For the text-containing cell, return its midpoint in [x, y] coordinate format. 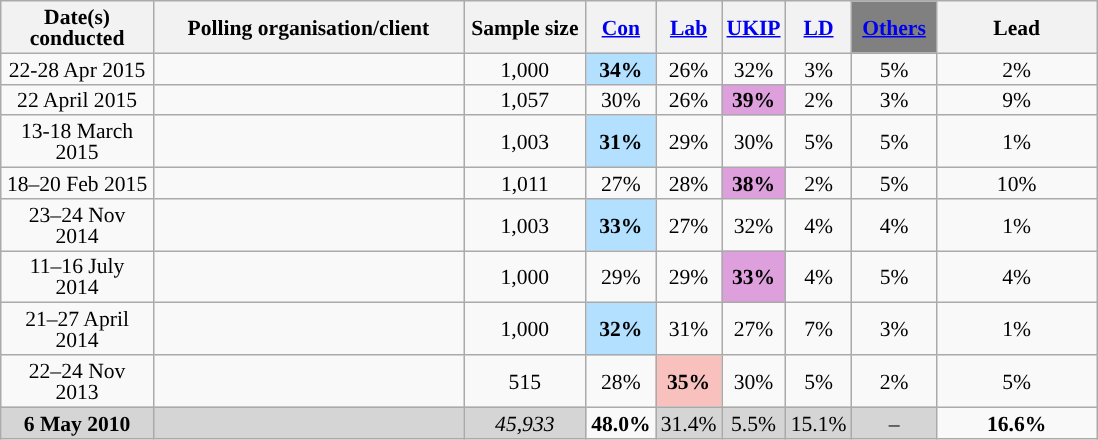
7% [819, 329]
13-18 March 2015 [78, 142]
11–16 July 2014 [78, 277]
31.4% [689, 422]
1,057 [526, 100]
5.5% [754, 422]
22 April 2015 [78, 100]
Polling organisation/client [308, 27]
9% [1017, 100]
Lab [689, 27]
18–20 Feb 2015 [78, 184]
45,933 [526, 422]
23–24 Nov 2014 [78, 225]
Others [894, 27]
34% [620, 68]
Date(s)conducted [78, 27]
10% [1017, 184]
– [894, 422]
Sample size [526, 27]
LD [819, 27]
1,011 [526, 184]
Lead [1017, 27]
22–24 Nov 2013 [78, 381]
UKIP [754, 27]
21–27 April 2014 [78, 329]
16.6% [1017, 422]
39% [754, 100]
515 [526, 381]
35% [689, 381]
15.1% [819, 422]
22-28 Apr 2015 [78, 68]
48.0% [620, 422]
6 May 2010 [78, 422]
38% [754, 184]
Con [620, 27]
